Search for the cell housing the specified text and yield its (x, y) center coordinate. 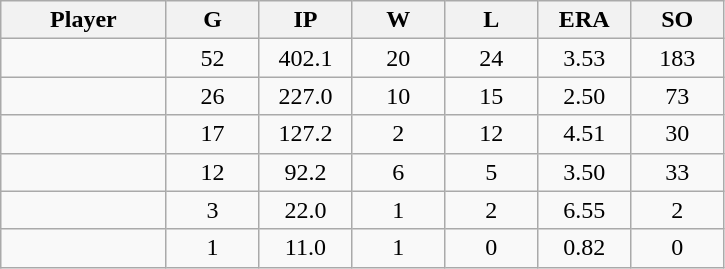
L (492, 20)
6 (398, 172)
30 (678, 134)
ERA (584, 20)
11.0 (306, 248)
127.2 (306, 134)
SO (678, 20)
24 (492, 58)
2.50 (584, 96)
22.0 (306, 210)
20 (398, 58)
W (398, 20)
G (212, 20)
17 (212, 134)
6.55 (584, 210)
33 (678, 172)
26 (212, 96)
IP (306, 20)
227.0 (306, 96)
92.2 (306, 172)
402.1 (306, 58)
52 (212, 58)
183 (678, 58)
5 (492, 172)
4.51 (584, 134)
10 (398, 96)
3.53 (584, 58)
Player (84, 20)
3 (212, 210)
3.50 (584, 172)
73 (678, 96)
15 (492, 96)
0.82 (584, 248)
